From the cell containing the given text, extract its center point as [x, y] coordinate. 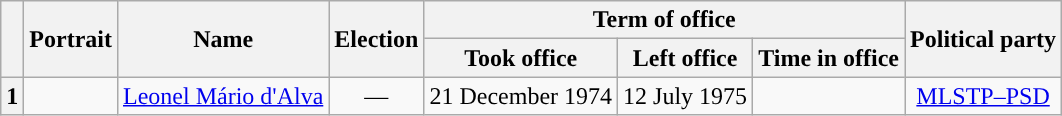
12 July 1975 [686, 96]
Name [222, 39]
Left office [686, 58]
— [376, 96]
1 [12, 96]
Term of office [664, 20]
Portrait [71, 39]
Time in office [829, 58]
MLSTP–PSD [984, 96]
Political party [984, 39]
Leonel Mário d'Alva [222, 96]
21 December 1974 [521, 96]
Election [376, 39]
Took office [521, 58]
